Pinpoint the cell where the given text exists, returning its [X, Y] midpoint coordinate. 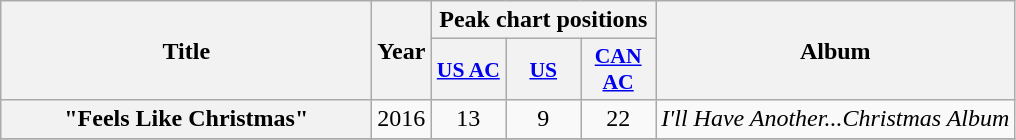
9 [544, 119]
Year [402, 50]
13 [468, 119]
2016 [402, 119]
Album [836, 50]
US AC [468, 70]
I'll Have Another...Christmas Album [836, 119]
Title [186, 50]
"Feels Like Christmas" [186, 119]
US [544, 70]
22 [618, 119]
Peak chart positions [544, 20]
CAN AC [618, 70]
